Search for the cell housing the specified text and yield its (x, y) center coordinate. 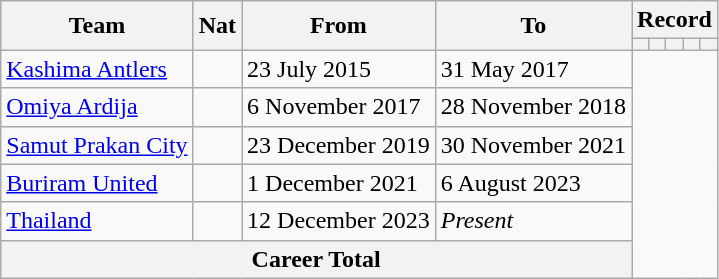
To (533, 26)
Samut Prakan City (97, 145)
23 July 2015 (339, 69)
30 November 2021 (533, 145)
Kashima Antlers (97, 69)
Buriram United (97, 183)
Present (533, 221)
From (339, 26)
Thailand (97, 221)
Nat (217, 26)
6 November 2017 (339, 107)
28 November 2018 (533, 107)
Omiya Ardija (97, 107)
Team (97, 26)
6 August 2023 (533, 183)
Career Total (316, 259)
31 May 2017 (533, 69)
1 December 2021 (339, 183)
23 December 2019 (339, 145)
Record (675, 20)
12 December 2023 (339, 221)
